Capture the cell that displays the provided text and extract its [X, Y] central coordinate. 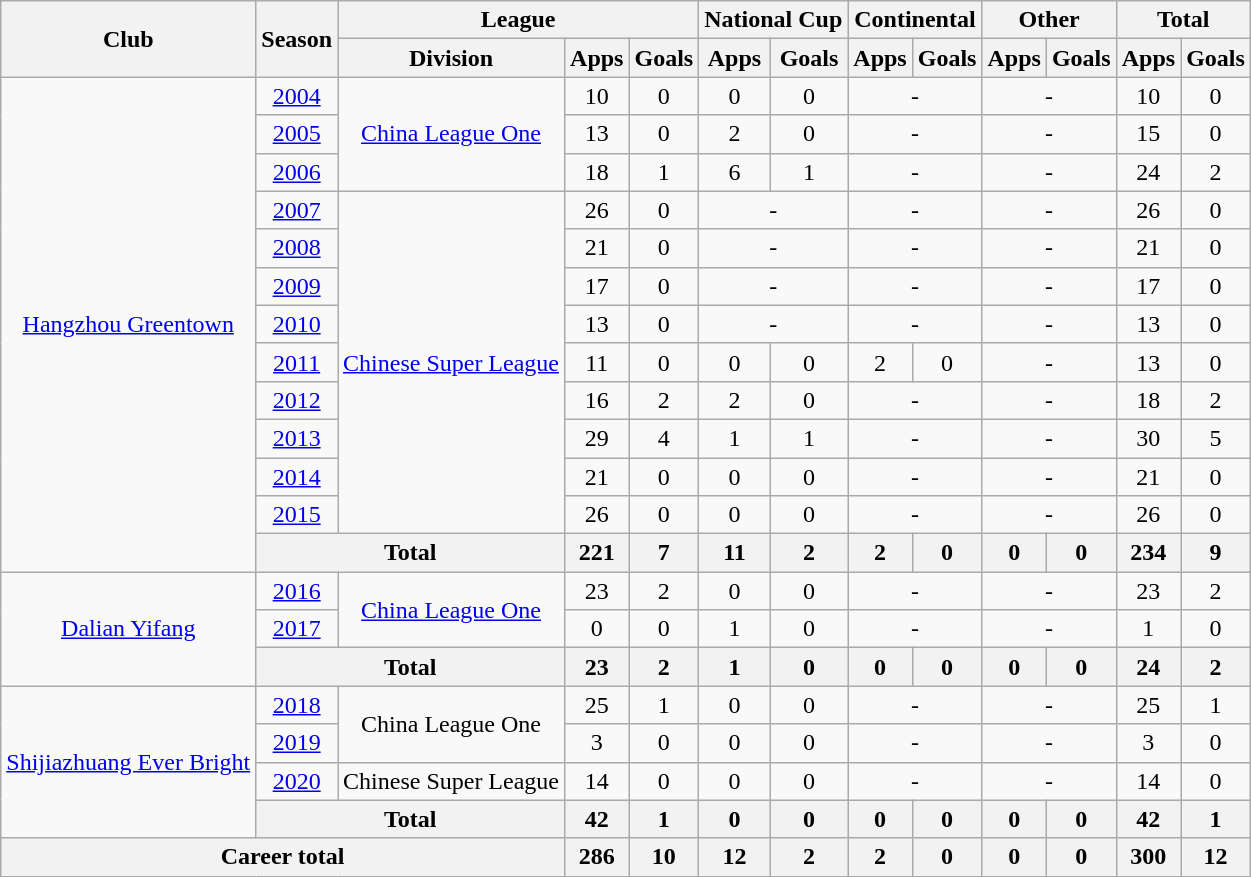
2004 [297, 96]
Division [452, 58]
2012 [297, 400]
16 [597, 400]
Hangzhou Greentown [128, 324]
2005 [297, 134]
2015 [297, 515]
234 [1148, 553]
9 [1216, 553]
Continental [915, 20]
30 [1148, 438]
29 [597, 438]
221 [597, 553]
4 [664, 438]
2019 [297, 743]
2013 [297, 438]
2018 [297, 705]
Shijiazhuang Ever Bright [128, 762]
2014 [297, 477]
2006 [297, 172]
5 [1216, 438]
2009 [297, 286]
2010 [297, 324]
7 [664, 553]
2016 [297, 591]
300 [1148, 857]
2007 [297, 210]
2008 [297, 248]
League [518, 20]
2020 [297, 781]
Season [297, 39]
Other [1049, 20]
Dalian Yifang [128, 629]
286 [597, 857]
Career total [283, 857]
Club [128, 39]
2017 [297, 629]
15 [1148, 134]
National Cup [774, 20]
2011 [297, 362]
6 [735, 172]
